Search for the cell housing the specified text and yield its [X, Y] center coordinate. 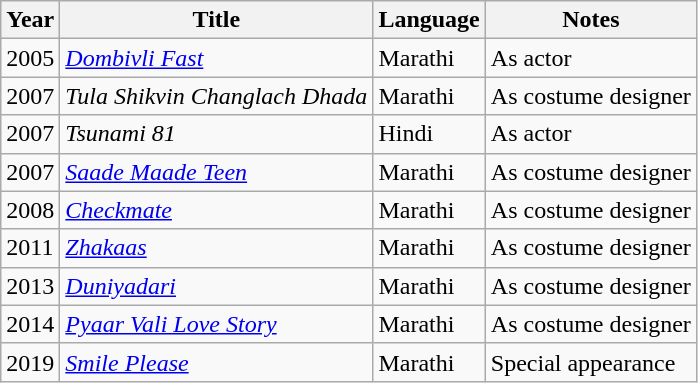
Hindi [429, 134]
2019 [30, 362]
Zhakaas [216, 248]
2008 [30, 210]
Special appearance [590, 362]
Checkmate [216, 210]
Language [429, 20]
Tula Shikvin Changlach Dhada [216, 96]
Duniyadari [216, 286]
2013 [30, 286]
Tsunami 81 [216, 134]
Pyaar Vali Love Story [216, 324]
2011 [30, 248]
Notes [590, 20]
Year [30, 20]
Title [216, 20]
Saade Maade Teen [216, 172]
Smile Please [216, 362]
2014 [30, 324]
2005 [30, 58]
Dombivli Fast [216, 58]
